Detect which cell encompasses the target text, then output its [x, y] center coordinate. 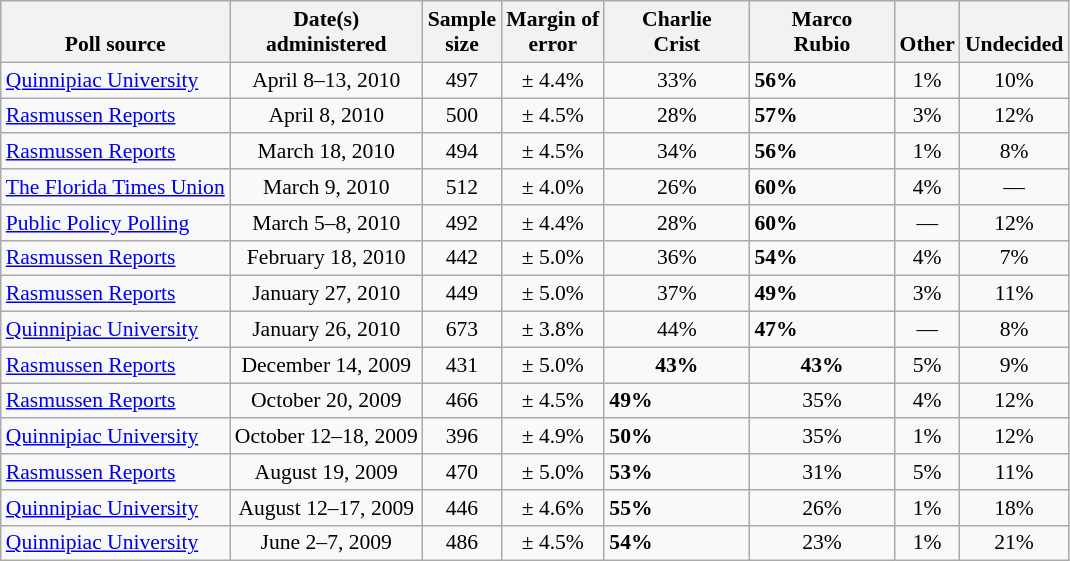
55% [676, 508]
January 27, 2010 [326, 294]
497 [462, 80]
Date(s)administered [326, 32]
53% [676, 472]
512 [462, 187]
431 [462, 365]
486 [462, 543]
446 [462, 508]
April 8, 2010 [326, 116]
492 [462, 223]
494 [462, 152]
December 14, 2009 [326, 365]
449 [462, 294]
23% [822, 543]
MarcoRubio [822, 32]
50% [676, 437]
± 4.9% [552, 437]
± 4.6% [552, 508]
500 [462, 116]
± 3.8% [552, 330]
Margin oferror [552, 32]
March 5–8, 2010 [326, 223]
October 20, 2009 [326, 401]
47% [822, 330]
396 [462, 437]
March 9, 2010 [326, 187]
The Florida Times Union [116, 187]
Public Policy Polling [116, 223]
57% [822, 116]
36% [676, 258]
442 [462, 258]
34% [676, 152]
August 12–17, 2009 [326, 508]
March 18, 2010 [326, 152]
CharlieCrist [676, 32]
April 8–13, 2010 [326, 80]
37% [676, 294]
673 [462, 330]
Poll source [116, 32]
18% [1014, 508]
33% [676, 80]
31% [822, 472]
February 18, 2010 [326, 258]
10% [1014, 80]
21% [1014, 543]
January 26, 2010 [326, 330]
Samplesize [462, 32]
June 2–7, 2009 [326, 543]
470 [462, 472]
± 4.0% [552, 187]
44% [676, 330]
October 12–18, 2009 [326, 437]
9% [1014, 365]
466 [462, 401]
August 19, 2009 [326, 472]
7% [1014, 258]
Undecided [1014, 32]
Other [928, 32]
